Extract the (x, y) coordinate from the center of the cell holding the provided text.  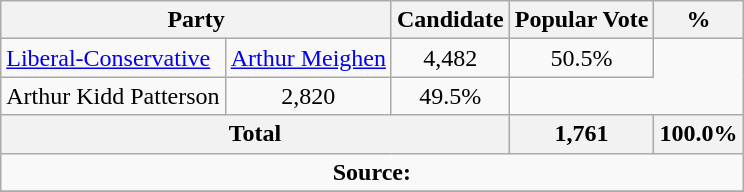
2,820 (308, 96)
Party (196, 20)
Liberal-Conservative (113, 58)
Candidate (450, 20)
50.5% (582, 58)
4,482 (450, 58)
Arthur Kidd Patterson (113, 96)
1,761 (582, 134)
Source: (372, 172)
49.5% (450, 96)
Popular Vote (582, 20)
Arthur Meighen (308, 58)
100.0% (698, 134)
% (698, 20)
Total (255, 134)
